Scan for the cell matching the given text and deliver its (X, Y) coordinate at center. 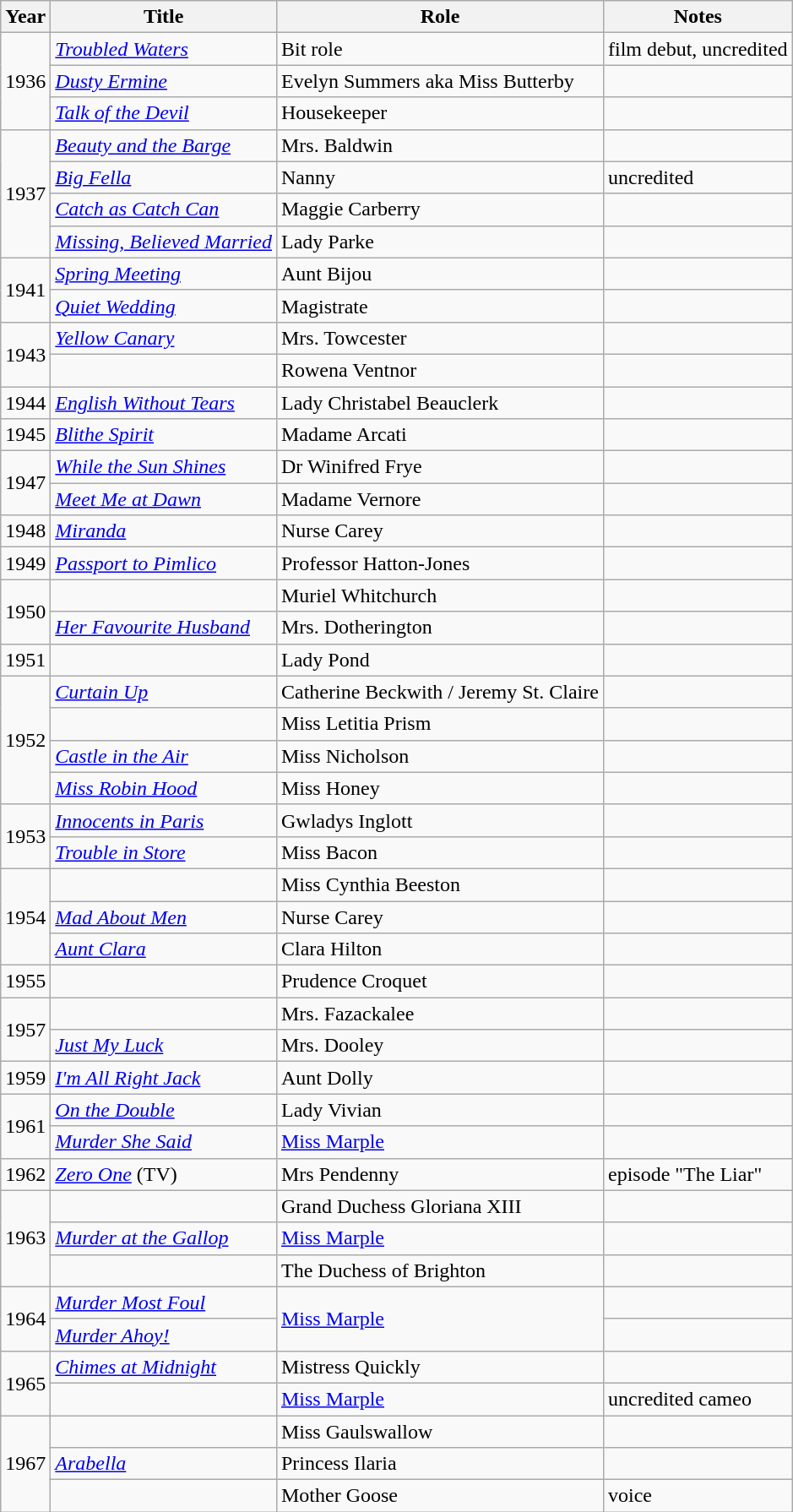
1955 (25, 982)
Just My Luck (164, 1046)
Year (25, 17)
1941 (25, 290)
Aunt Bijou (439, 274)
Prudence Croquet (439, 982)
Meet Me at Dawn (164, 499)
1948 (25, 531)
1953 (25, 836)
Mistress Quickly (439, 1367)
Rowena Ventnor (439, 370)
While the Sun Shines (164, 467)
1962 (25, 1174)
The Duchess of Brighton (439, 1270)
Mrs. Towcester (439, 338)
Mad About Men (164, 916)
Murder at the Gallop (164, 1238)
Notes (698, 17)
Missing, Believed Married (164, 242)
Muriel Whitchurch (439, 596)
Miss Gaulswallow (439, 1432)
uncredited cameo (698, 1399)
1947 (25, 483)
1961 (25, 1126)
1937 (25, 193)
Troubled Waters (164, 49)
Lady Christabel Beauclerk (439, 403)
Bit role (439, 49)
Mrs Pendenny (439, 1174)
Spring Meeting (164, 274)
1963 (25, 1238)
1945 (25, 435)
Yellow Canary (164, 338)
1954 (25, 916)
1936 (25, 81)
1951 (25, 660)
Curtain Up (164, 692)
Miss Cynthia Beeston (439, 884)
Innocents in Paris (164, 820)
Lady Vivian (439, 1110)
Mother Goose (439, 1496)
Mrs. Dooley (439, 1046)
Lady Parke (439, 242)
Catherine Beckwith / Jeremy St. Claire (439, 692)
Lady Pond (439, 660)
1967 (25, 1464)
1959 (25, 1078)
Mrs. Fazackalee (439, 1014)
Mrs. Dotherington (439, 628)
1943 (25, 354)
1964 (25, 1319)
Mrs. Baldwin (439, 145)
Aunt Dolly (439, 1078)
Zero One (TV) (164, 1174)
Professor Hatton-Jones (439, 563)
Miss Nicholson (439, 756)
On the Double (164, 1110)
Magistrate (439, 306)
Catch as Catch Can (164, 209)
Quiet Wedding (164, 306)
Blithe Spirit (164, 435)
Beauty and the Barge (164, 145)
Castle in the Air (164, 756)
Dr Winifred Frye (439, 467)
film debut, uncredited (698, 49)
Murder Most Foul (164, 1303)
Maggie Carberry (439, 209)
1965 (25, 1383)
uncredited (698, 177)
Murder She Said (164, 1142)
1950 (25, 612)
Miss Robin Hood (164, 788)
Trouble in Store (164, 852)
Evelyn Summers aka Miss Butterby (439, 81)
Miss Letitia Prism (439, 724)
Grand Duchess Gloriana XIII (439, 1206)
Miranda (164, 531)
Passport to Pimlico (164, 563)
English Without Tears (164, 403)
Dusty Ermine (164, 81)
Murder Ahoy! (164, 1335)
Chimes at Midnight (164, 1367)
1944 (25, 403)
1952 (25, 740)
Housekeeper (439, 113)
Miss Honey (439, 788)
voice (698, 1496)
Princess Ilaria (439, 1464)
Clara Hilton (439, 949)
Title (164, 17)
episode "The Liar" (698, 1174)
Miss Bacon (439, 852)
Arabella (164, 1464)
Big Fella (164, 177)
1949 (25, 563)
1957 (25, 1030)
Madame Vernore (439, 499)
Nanny (439, 177)
Aunt Clara (164, 949)
Gwladys Inglott (439, 820)
Madame Arcati (439, 435)
I'm All Right Jack (164, 1078)
Talk of the Devil (164, 113)
Her Favourite Husband (164, 628)
Role (439, 17)
